Pinpoint the cell where the given text exists, returning its [x, y] midpoint coordinate. 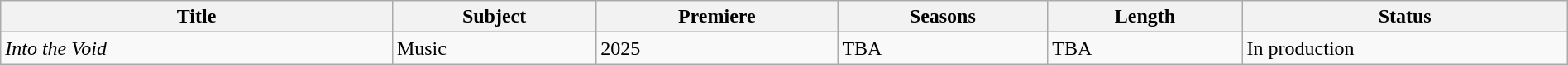
Length [1145, 17]
2025 [717, 48]
Status [1404, 17]
Seasons [943, 17]
Title [197, 17]
Music [494, 48]
Subject [494, 17]
Premiere [717, 17]
In production [1404, 48]
Into the Void [197, 48]
